Search for the cell housing the specified text and yield its (x, y) center coordinate. 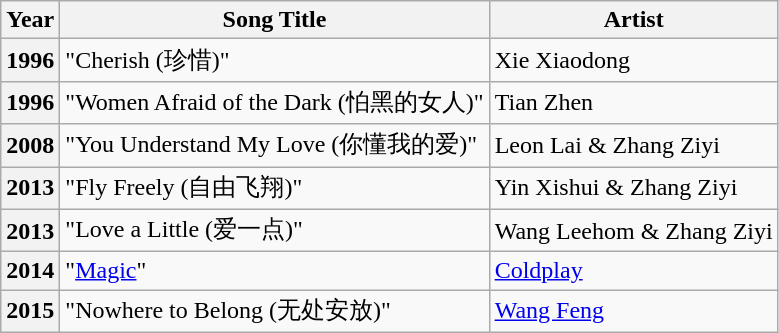
Song Title (274, 20)
"Fly Freely (自由飞翔)" (274, 188)
Coldplay (634, 271)
Wang Feng (634, 312)
"Magic" (274, 271)
Artist (634, 20)
"Cherish (珍惜)" (274, 60)
"Nowhere to Belong (无处安放)" (274, 312)
"Love a Little (爱一点)" (274, 230)
2008 (30, 146)
"Women Afraid of the Dark (怕黑的女人)" (274, 102)
"You Understand My Love (你懂我的爱)" (274, 146)
Wang Leehom & Zhang Ziyi (634, 230)
Yin Xishui & Zhang Ziyi (634, 188)
Leon Lai & Zhang Ziyi (634, 146)
2015 (30, 312)
Year (30, 20)
2014 (30, 271)
Tian Zhen (634, 102)
Xie Xiaodong (634, 60)
